Return the (x, y) coordinate for the center point of the cell that contains the specified text.  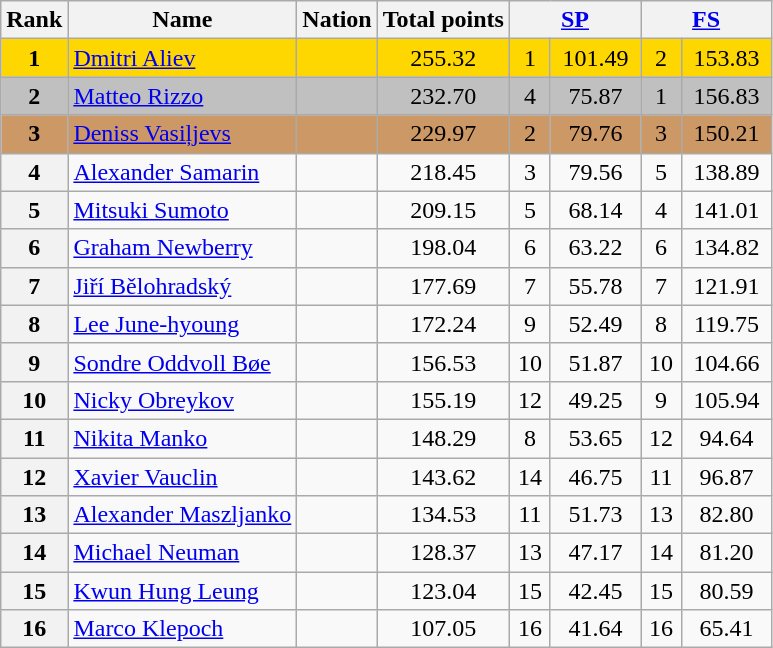
Dmitri Aliev (182, 58)
65.41 (727, 629)
68.14 (595, 210)
94.64 (727, 438)
119.75 (727, 324)
Kwun Hung Leung (182, 591)
121.91 (727, 286)
96.87 (727, 477)
123.04 (443, 591)
79.56 (595, 172)
Xavier Vauclin (182, 477)
Matteo Rizzo (182, 96)
104.66 (727, 362)
46.75 (595, 477)
Nicky Obreykov (182, 400)
134.53 (443, 515)
Lee June-hyoung (182, 324)
47.17 (595, 553)
Deniss Vasiļjevs (182, 134)
55.78 (595, 286)
Graham Newberry (182, 248)
51.87 (595, 362)
Mitsuki Sumoto (182, 210)
138.89 (727, 172)
Total points (443, 20)
53.65 (595, 438)
128.37 (443, 553)
177.69 (443, 286)
229.97 (443, 134)
156.83 (727, 96)
107.05 (443, 629)
41.64 (595, 629)
Alexander Samarin (182, 172)
101.49 (595, 58)
143.62 (443, 477)
Nation (337, 20)
Nikita Manko (182, 438)
79.76 (595, 134)
172.24 (443, 324)
232.70 (443, 96)
Michael Neuman (182, 553)
Alexander Maszljanko (182, 515)
218.45 (443, 172)
63.22 (595, 248)
Jiří Bělohradský (182, 286)
134.82 (727, 248)
255.32 (443, 58)
75.87 (595, 96)
81.20 (727, 553)
52.49 (595, 324)
141.01 (727, 210)
209.15 (443, 210)
Sondre Oddvoll Bøe (182, 362)
105.94 (727, 400)
42.45 (595, 591)
Marco Klepoch (182, 629)
49.25 (595, 400)
Name (182, 20)
51.73 (595, 515)
82.80 (727, 515)
156.53 (443, 362)
80.59 (727, 591)
FS (706, 20)
150.21 (727, 134)
153.83 (727, 58)
Rank (34, 20)
SP (574, 20)
155.19 (443, 400)
148.29 (443, 438)
198.04 (443, 248)
